Locate the cell with the specified text and output its (x, y) center coordinate. 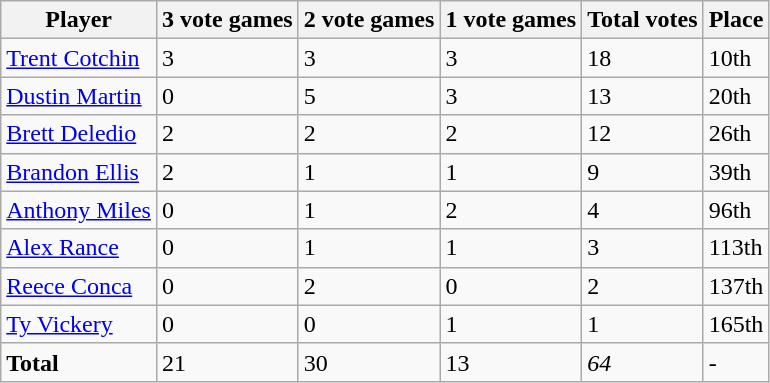
Alex Rance (79, 248)
1 vote games (511, 20)
20th (736, 96)
Total votes (643, 20)
4 (643, 210)
Reece Conca (79, 286)
39th (736, 172)
3 vote games (227, 20)
Brett Deledio (79, 134)
18 (643, 58)
Place (736, 20)
Dustin Martin (79, 96)
Trent Cotchin (79, 58)
21 (227, 362)
10th (736, 58)
165th (736, 324)
137th (736, 286)
9 (643, 172)
5 (369, 96)
96th (736, 210)
64 (643, 362)
Brandon Ellis (79, 172)
2 vote games (369, 20)
26th (736, 134)
Ty Vickery (79, 324)
12 (643, 134)
- (736, 362)
Total (79, 362)
Player (79, 20)
113th (736, 248)
30 (369, 362)
Anthony Miles (79, 210)
